Find where the given text appears and provide that cell's center as (X, Y) coordinate. 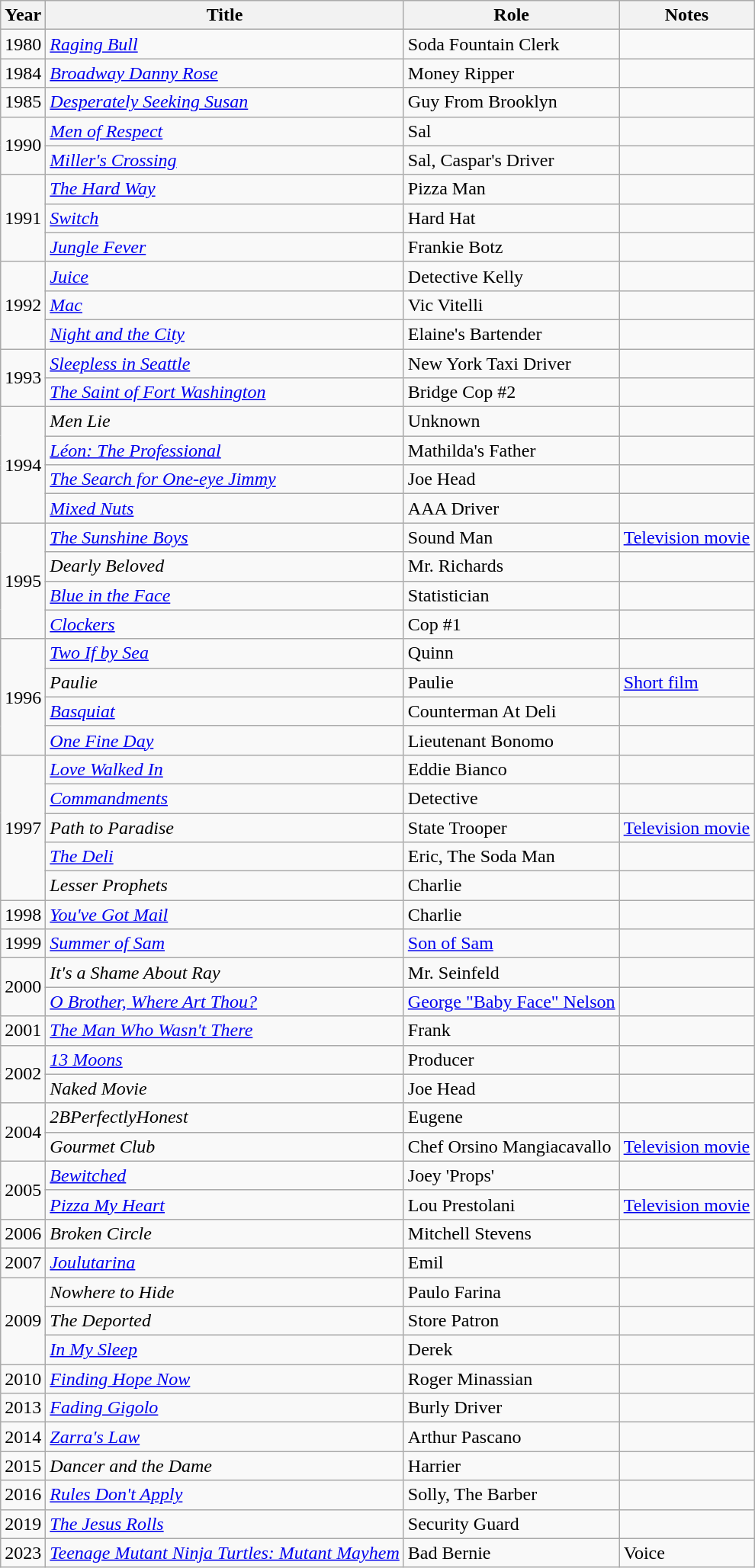
Detective Kelly (511, 276)
Lesser Prophets (224, 886)
13 Moons (224, 1060)
Sound Man (511, 537)
Derek (511, 1350)
Emil (511, 1262)
One Fine Day (224, 740)
Guy From Brooklyn (511, 102)
O Brother, Where Art Thou? (224, 1002)
Night and the City (224, 334)
Eddie Bianco (511, 769)
Broken Circle (224, 1233)
Sal (511, 131)
It's a Shame About Ray (224, 973)
Money Ripper (511, 73)
Finding Hope Now (224, 1379)
Joulutarina (224, 1262)
Pizza My Heart (224, 1204)
Summer of Sam (224, 944)
Raging Bull (224, 44)
2014 (23, 1437)
2002 (23, 1074)
1994 (23, 465)
Broadway Danny Rose (224, 73)
George "Baby Face" Nelson (511, 1002)
Elaine's Bartender (511, 334)
Two If by Sea (224, 653)
AAA Driver (511, 508)
Role (511, 15)
2019 (23, 1524)
Paulo Farina (511, 1292)
The Man Who Wasn't There (224, 1031)
Year (23, 15)
Hard Hat (511, 218)
Miller's Crossing (224, 160)
Men of Respect (224, 131)
Blue in the Face (224, 595)
Léon: The Professional (224, 451)
Short film (686, 682)
Naked Movie (224, 1089)
1999 (23, 944)
Mac (224, 305)
2013 (23, 1408)
Desperately Seeking Susan (224, 102)
Son of Sam (511, 944)
Mr. Seinfeld (511, 973)
Producer (511, 1060)
Basquiat (224, 711)
Men Lie (224, 422)
The Deli (224, 857)
Detective (511, 798)
You've Got Mail (224, 915)
2005 (23, 1190)
The Hard Way (224, 189)
Dearly Beloved (224, 566)
1996 (23, 697)
2001 (23, 1031)
Statistician (511, 595)
New York Taxi Driver (511, 364)
1984 (23, 73)
Gourmet Club (224, 1146)
2015 (23, 1466)
1995 (23, 581)
Clockers (224, 624)
Counterman At Deli (511, 711)
Title (224, 15)
Roger Minassian (511, 1379)
1991 (23, 218)
2023 (23, 1553)
1980 (23, 44)
2009 (23, 1321)
Teenage Mutant Ninja Turtles: Mutant Mayhem (224, 1553)
Frankie Botz (511, 247)
Bad Bernie (511, 1553)
1993 (23, 378)
Frank (511, 1031)
Lieutenant Bonomo (511, 740)
Mr. Richards (511, 566)
Security Guard (511, 1524)
Love Walked In (224, 769)
Juice (224, 276)
Pizza Man (511, 189)
Path to Paradise (224, 827)
Nowhere to Hide (224, 1292)
Mitchell Stevens (511, 1233)
1997 (23, 827)
Chef Orsino Mangiacavallo (511, 1146)
Notes (686, 15)
Voice (686, 1553)
Eugene (511, 1117)
2004 (23, 1132)
The Saint of Fort Washington (224, 393)
2BPerfectlyHonest (224, 1117)
Arthur Pascano (511, 1437)
Bridge Cop #2 (511, 393)
2010 (23, 1379)
Zarra's Law (224, 1437)
The Sunshine Boys (224, 537)
Sleepless in Seattle (224, 364)
2000 (23, 987)
Switch (224, 218)
Commandments (224, 798)
Burly Driver (511, 1408)
In My Sleep (224, 1350)
Fading Gigolo (224, 1408)
Dancer and the Dame (224, 1466)
1998 (23, 915)
Solly, The Barber (511, 1495)
1985 (23, 102)
Mixed Nuts (224, 508)
2007 (23, 1262)
Store Patron (511, 1321)
Harrier (511, 1466)
Sal, Caspar's Driver (511, 160)
The Deported (224, 1321)
2006 (23, 1233)
Bewitched (224, 1175)
The Search for One-eye Jimmy (224, 479)
Quinn (511, 653)
1990 (23, 146)
Jungle Fever (224, 247)
State Trooper (511, 827)
Mathilda's Father (511, 451)
Lou Prestolani (511, 1204)
Eric, The Soda Man (511, 857)
Cop #1 (511, 624)
Rules Don't Apply (224, 1495)
Vic Vitelli (511, 305)
1992 (23, 305)
The Jesus Rolls (224, 1524)
Unknown (511, 422)
2016 (23, 1495)
Soda Fountain Clerk (511, 44)
Joey 'Props' (511, 1175)
